Locate the cell with the specified text and output its [x, y] center coordinate. 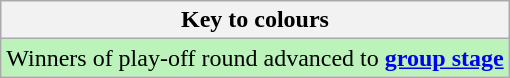
Key to colours [255, 20]
Winners of play-off round advanced to group stage [255, 58]
